Detect which cell encompasses the target text, then output its (X, Y) center coordinate. 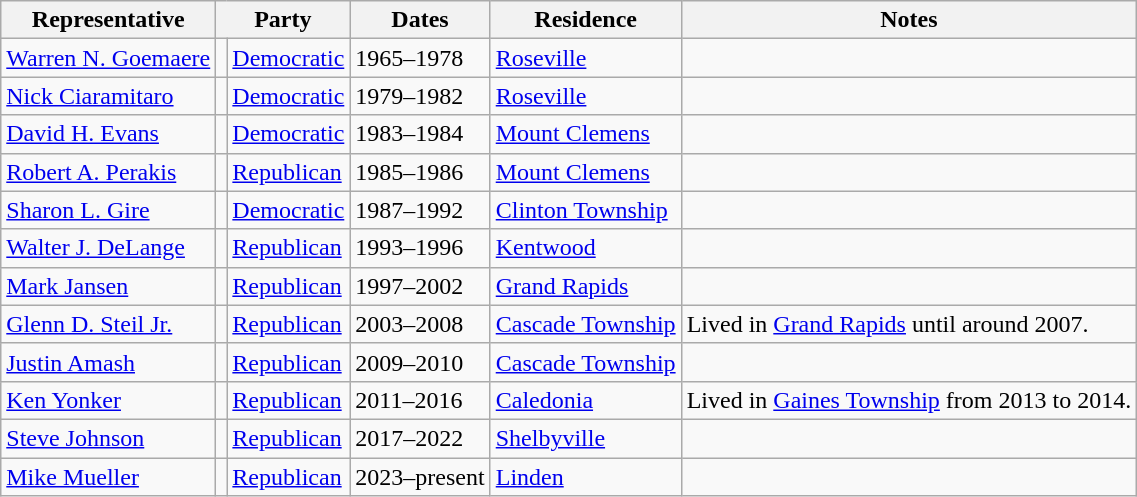
1985–1986 (420, 172)
1997–2002 (420, 286)
Glenn D. Steil Jr. (108, 324)
1979–1982 (420, 96)
Robert A. Perakis (108, 172)
2003–2008 (420, 324)
Ken Yonker (108, 400)
Lived in Gaines Township from 2013 to 2014. (909, 400)
2011–2016 (420, 400)
Mike Mueller (108, 477)
Walter J. DeLange (108, 248)
2009–2010 (420, 362)
Shelbyville (586, 438)
Notes (909, 20)
Kentwood (586, 248)
David H. Evans (108, 134)
Warren N. Goemaere (108, 58)
Representative (108, 20)
Justin Amash (108, 362)
Sharon L. Gire (108, 210)
Party (283, 20)
1987–1992 (420, 210)
Nick Ciaramitaro (108, 96)
2023–present (420, 477)
Steve Johnson (108, 438)
2017–2022 (420, 438)
1993–1996 (420, 248)
Mark Jansen (108, 286)
Residence (586, 20)
Caledonia (586, 400)
1983–1984 (420, 134)
Dates (420, 20)
Clinton Township (586, 210)
Grand Rapids (586, 286)
Linden (586, 477)
Lived in Grand Rapids until around 2007. (909, 324)
1965–1978 (420, 58)
